Scan for the cell matching the given text and deliver its (x, y) coordinate at center. 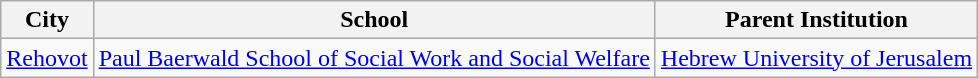
Rehovot (47, 58)
Paul Baerwald School of Social Work and Social Welfare (374, 58)
School (374, 20)
Hebrew University of Jerusalem (816, 58)
City (47, 20)
Parent Institution (816, 20)
